Extract the (x, y) coordinate from the center of the cell holding the provided text.  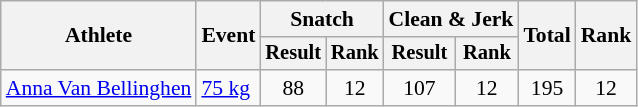
Snatch (322, 19)
88 (293, 88)
Clean & Jerk (452, 19)
107 (420, 88)
Anna Van Bellinghen (99, 88)
Total (546, 36)
75 kg (228, 88)
Event (228, 36)
195 (546, 88)
Athlete (99, 36)
